Identify which cell holds the provided text, then report its (X, Y) central coordinate. 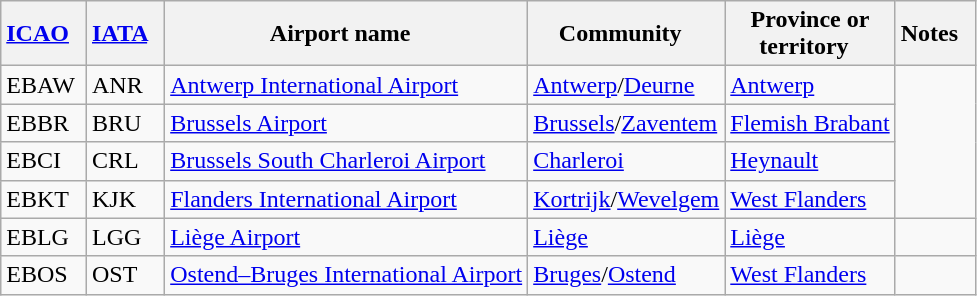
EBAW (44, 85)
Antwerp/Deurne (626, 85)
IATA (125, 34)
ICAO (44, 34)
EBLG (44, 237)
Province orterritory (810, 34)
EBBR (44, 123)
Liège Airport (346, 237)
Antwerp (810, 85)
Ostend–Bruges International Airport (346, 275)
Heynault (810, 161)
Charleroi (626, 161)
OST (125, 275)
Antwerp International Airport (346, 85)
BRU (125, 123)
ANR (125, 85)
EBCI (44, 161)
CRL (125, 161)
LGG (125, 237)
Notes (935, 34)
Kortrijk/Wevelgem (626, 199)
Brussels South Charleroi Airport (346, 161)
EBKT (44, 199)
Airport name (346, 34)
Flanders International Airport (346, 199)
Flemish Brabant (810, 123)
Brussels/Zaventem (626, 123)
EBOS (44, 275)
Community (626, 34)
Brussels Airport (346, 123)
Bruges/Ostend (626, 275)
KJK (125, 199)
